Return [x, y] of the center of cell containing provided text 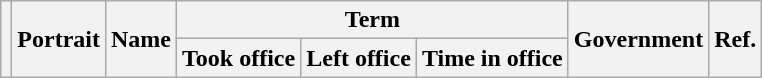
Name [140, 39]
Ref. [736, 39]
Took office [239, 58]
Time in office [492, 58]
Government [638, 39]
Left office [359, 58]
Term [373, 20]
Portrait [59, 39]
